Search for the cell housing the specified text and yield its (x, y) center coordinate. 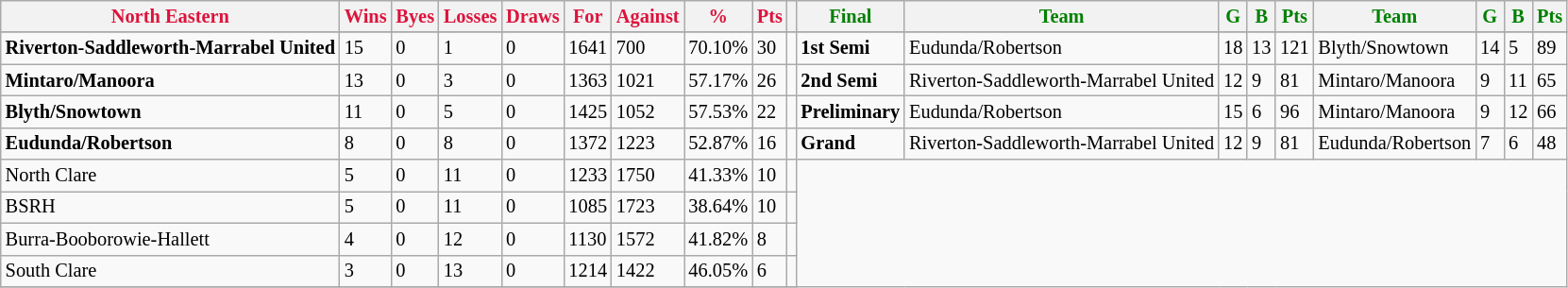
1 (470, 48)
38.64% (717, 207)
1363 (588, 80)
For (588, 16)
1422 (648, 271)
Grand (851, 144)
1572 (648, 239)
Against (648, 16)
1372 (588, 144)
South Clare (170, 271)
96 (1294, 111)
1223 (648, 144)
1641 (588, 48)
4 (366, 239)
1130 (588, 239)
121 (1294, 48)
48 (1550, 144)
North Eastern (170, 16)
Byes (414, 16)
18 (1233, 48)
16 (770, 144)
1085 (588, 207)
70.10% (717, 48)
1425 (588, 111)
57.17% (717, 80)
1233 (588, 176)
Wins (366, 16)
Final (851, 16)
700 (648, 48)
89 (1550, 48)
Draws (532, 16)
Preliminary (851, 111)
30 (770, 48)
1750 (648, 176)
22 (770, 111)
14 (1490, 48)
52.87% (717, 144)
46.05% (717, 271)
1021 (648, 80)
1214 (588, 271)
Losses (470, 16)
65 (1550, 80)
% (717, 16)
41.82% (717, 239)
1723 (648, 207)
1052 (648, 111)
North Clare (170, 176)
Burra-Booborowie-Hallett (170, 239)
1st Semi (851, 48)
BSRH (170, 207)
41.33% (717, 176)
2nd Semi (851, 80)
7 (1490, 144)
66 (1550, 111)
26 (770, 80)
57.53% (717, 111)
